Determine the [x, y] coordinate at the center of the cell enclosing the given text.  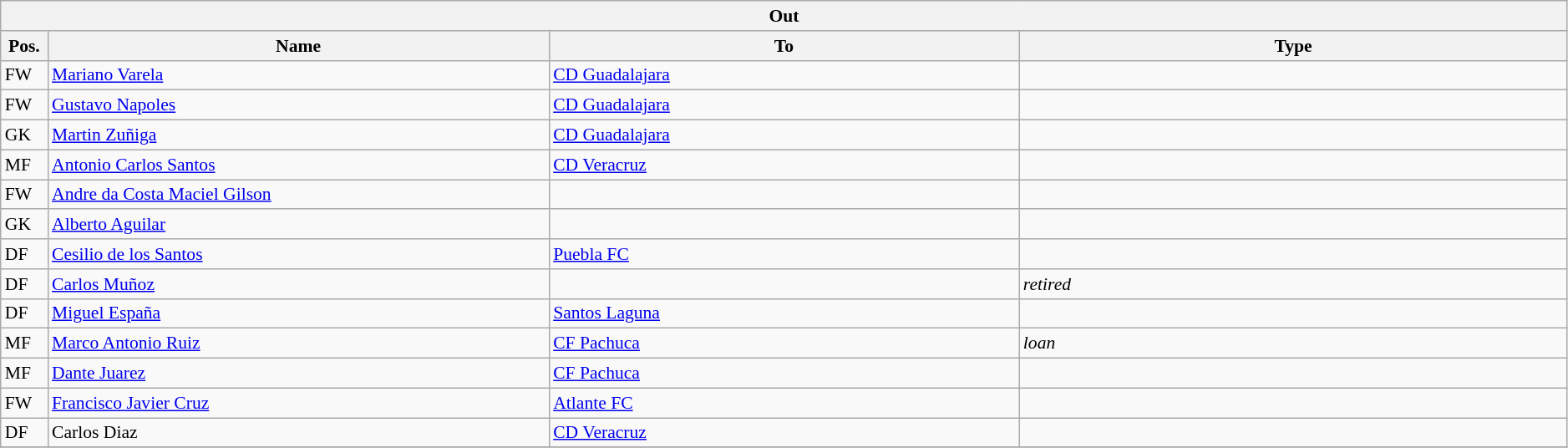
Atlante FC [784, 403]
retired [1293, 284]
Miguel España [298, 313]
Cesilio de los Santos [298, 254]
Pos. [24, 46]
Antonio Carlos Santos [298, 165]
Marco Antonio Ruiz [298, 344]
Martin Zuñiga [298, 135]
Andre da Costa Maciel Gilson [298, 195]
Francisco Javier Cruz [298, 403]
Puebla FC [784, 254]
Name [298, 46]
Dante Juarez [298, 374]
Out [784, 16]
Santos Laguna [784, 313]
Alberto Aguilar [298, 225]
loan [1293, 344]
Mariano Varela [298, 75]
Gustavo Napoles [298, 105]
Type [1293, 46]
Carlos Muñoz [298, 284]
To [784, 46]
Carlos Diaz [298, 433]
